Return the [x, y] coordinate for the center point of the cell that contains the specified text.  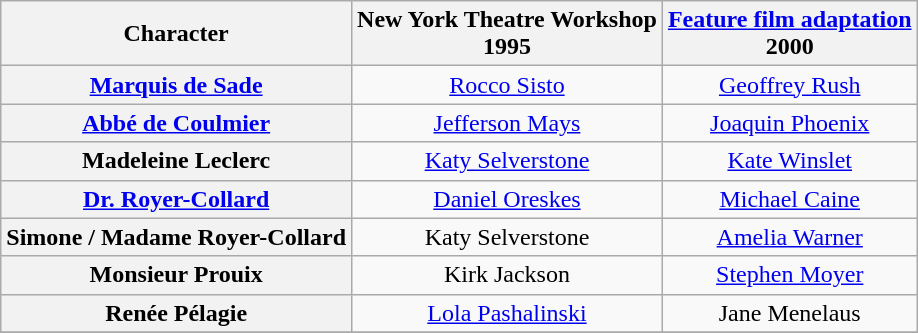
Amelia Warner [790, 237]
Renée Pélagie [176, 313]
Jane Menelaus [790, 313]
Rocco Sisto [508, 85]
Joaquin Phoenix [790, 123]
Simone / Madame Royer-Collard [176, 237]
Marquis de Sade [176, 85]
Abbé de Coulmier [176, 123]
Jefferson Mays [508, 123]
Michael Caine [790, 199]
Daniel Oreskes [508, 199]
Character [176, 34]
Stephen Moyer [790, 275]
New York Theatre Workshop 1995 [508, 34]
Dr. Royer-Collard [176, 199]
Kate Winslet [790, 161]
Feature film adaptation 2000 [790, 34]
Lola Pashalinski [508, 313]
Madeleine Leclerc [176, 161]
Kirk Jackson [508, 275]
Monsieur Prouix [176, 275]
Geoffrey Rush [790, 85]
